Determine the (x, y) coordinate at the center of the cell enclosing the given text.  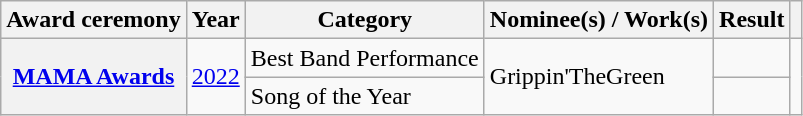
Nominee(s) / Work(s) (598, 20)
Award ceremony (94, 20)
2022 (216, 77)
MAMA Awards (94, 77)
Grippin'TheGreen (598, 77)
Year (216, 20)
Best Band Performance (364, 58)
Song of the Year (364, 96)
Category (364, 20)
Result (752, 20)
